Locate the cell with the specified text and output its [x, y] center coordinate. 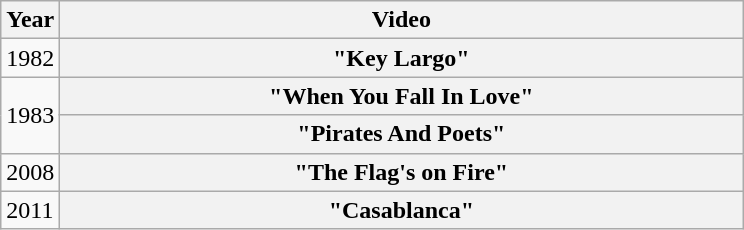
"The Flag's on Fire" [402, 172]
"Pirates And Poets" [402, 134]
Video [402, 20]
2011 [30, 210]
"Casablanca" [402, 210]
2008 [30, 172]
"Key Largo" [402, 58]
1983 [30, 115]
"When You Fall In Love" [402, 96]
Year [30, 20]
1982 [30, 58]
